Provide the [X, Y] coordinate of the cell's center where the given text is located.  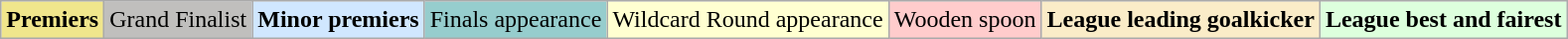
Finals appearance [516, 20]
Premiers [53, 20]
League best and fairest [1443, 20]
Minor premiers [338, 20]
Grand Finalist [179, 20]
League leading goalkicker [1180, 20]
Wildcard Round appearance [747, 20]
Wooden spoon [965, 20]
